Capture the cell that displays the provided text and extract its [X, Y] central coordinate. 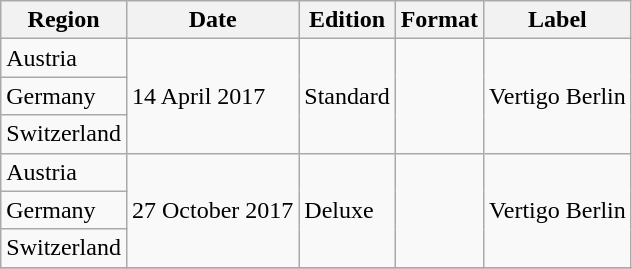
Label [558, 20]
14 April 2017 [212, 96]
Standard [347, 96]
Date [212, 20]
Region [64, 20]
Edition [347, 20]
27 October 2017 [212, 210]
Format [439, 20]
Deluxe [347, 210]
